Return the (x, y) coordinate for the center point of the cell that contains the specified text.  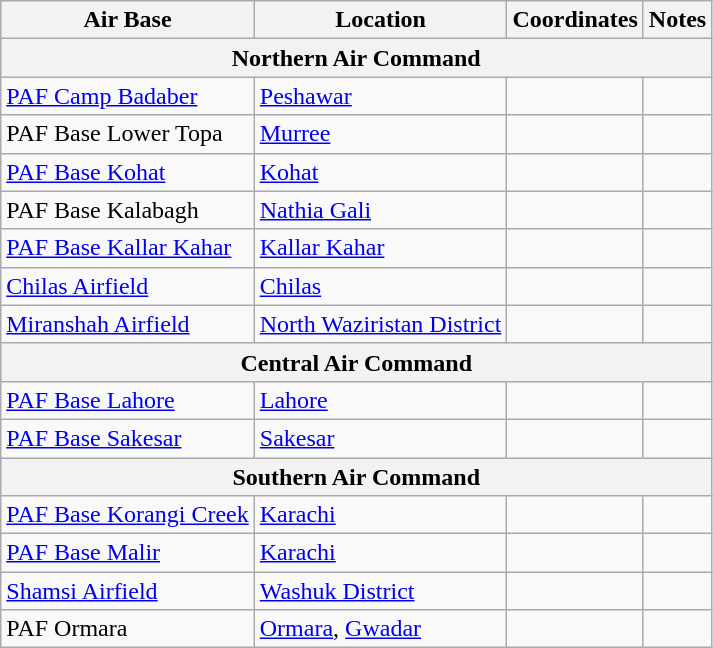
Air Base (128, 20)
Notes (677, 20)
Coordinates (575, 20)
Ormara, Gwadar (380, 629)
Miranshah Airfield (128, 324)
Washuk District (380, 591)
PAF Base Kalabagh (128, 210)
Nathia Gali (380, 210)
PAF Base Korangi Creek (128, 515)
Shamsi Airfield (128, 591)
PAF Base Malir (128, 553)
Kallar Kahar (380, 248)
Location (380, 20)
PAF Base Lahore (128, 400)
Northern Air Command (356, 58)
Chilas (380, 286)
Southern Air Command (356, 477)
PAF Base Kohat (128, 172)
Chilas Airfield (128, 286)
PAF Base Kallar Kahar (128, 248)
Murree (380, 134)
North Waziristan District (380, 324)
Peshawar (380, 96)
Central Air Command (356, 362)
Sakesar (380, 438)
PAF Ormara (128, 629)
PAF Base Lower Topa (128, 134)
PAF Base Sakesar (128, 438)
PAF Camp Badaber (128, 96)
Kohat (380, 172)
Lahore (380, 400)
